Pinpoint the cell where the given text exists, returning its [X, Y] midpoint coordinate. 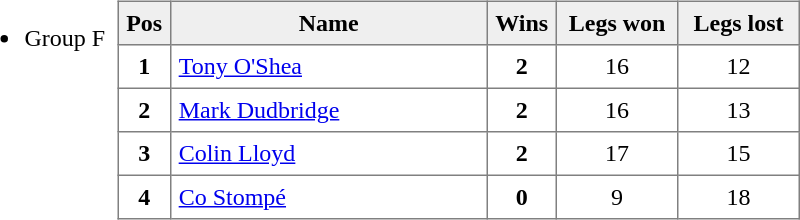
Legs won [617, 23]
Name [328, 23]
3 [144, 154]
Wins [522, 23]
12 [739, 67]
Colin Lloyd [328, 154]
15 [739, 154]
17 [617, 154]
1 [144, 67]
0 [522, 197]
Pos [144, 23]
Co Stompé [328, 197]
13 [739, 110]
4 [144, 197]
Legs lost [739, 23]
Tony O'Shea [328, 67]
Mark Dudbridge [328, 110]
18 [739, 197]
9 [617, 197]
